For the text-containing cell, return its midpoint in [X, Y] coordinate format. 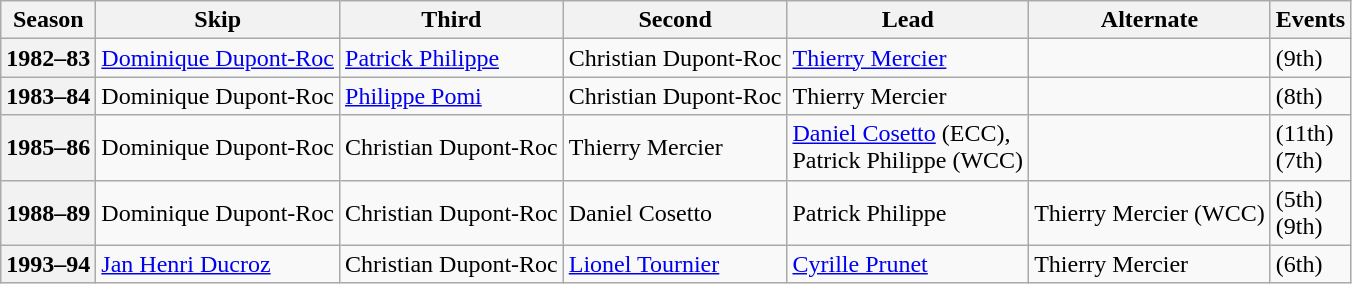
Skip [218, 20]
Season [48, 20]
1988–89 [48, 212]
Cyrille Prunet [908, 264]
Lead [908, 20]
1993–94 [48, 264]
Events [1310, 20]
Alternate [1150, 20]
1983–84 [48, 96]
(6th) [1310, 264]
Daniel Cosetto (ECC),Patrick Philippe (WCC) [908, 148]
Second [675, 20]
1982–83 [48, 58]
Thierry Mercier (WCC) [1150, 212]
Lionel Tournier [675, 264]
Third [452, 20]
(9th) [1310, 58]
(11th) (7th) [1310, 148]
1985–86 [48, 148]
(5th) (9th) [1310, 212]
Jan Henri Ducroz [218, 264]
Daniel Cosetto [675, 212]
Philippe Pomi [452, 96]
(8th) [1310, 96]
